Return (x, y) of the center of cell containing provided text 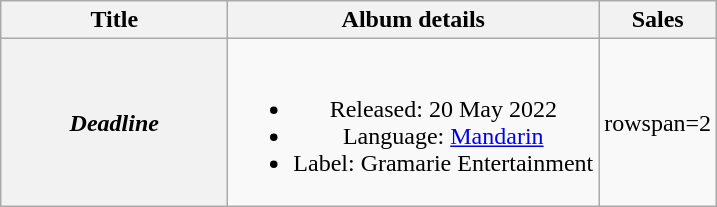
Sales (658, 20)
Title (114, 20)
Deadline (114, 122)
Released: 20 May 2022Language: MandarinLabel: Gramarie Entertainment (414, 122)
Album details (414, 20)
rowspan=2 (658, 122)
